Determine the (x, y) coordinate at the center of the cell enclosing the given text.  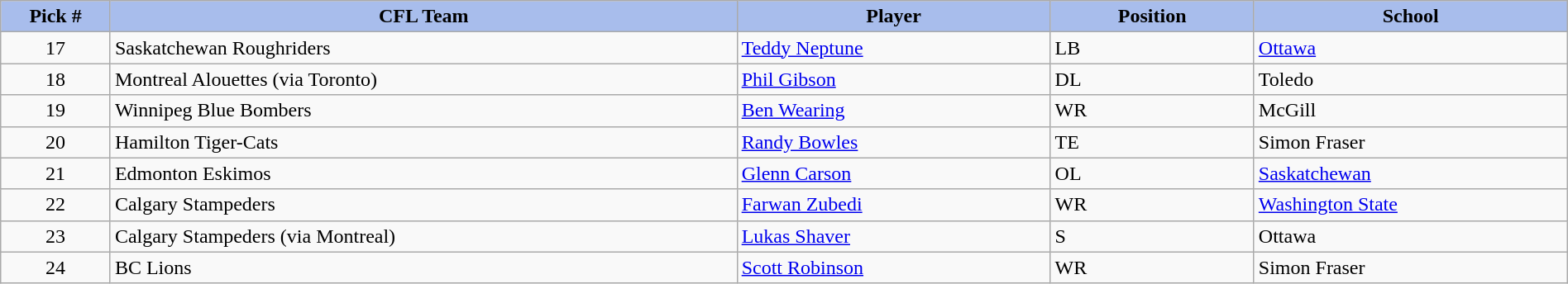
School (1411, 17)
Glenn Carson (893, 173)
18 (56, 79)
19 (56, 111)
Pick # (56, 17)
TE (1152, 142)
Hamilton Tiger-Cats (423, 142)
Saskatchewan (1411, 173)
OL (1152, 173)
Lukas Shaver (893, 236)
CFL Team (423, 17)
McGill (1411, 111)
Farwan Zubedi (893, 205)
Winnipeg Blue Bombers (423, 111)
Position (1152, 17)
Toledo (1411, 79)
Edmonton Eskimos (423, 173)
Phil Gibson (893, 79)
Calgary Stampeders (via Montreal) (423, 236)
Player (893, 17)
BC Lions (423, 267)
DL (1152, 79)
22 (56, 205)
Calgary Stampeders (423, 205)
Ben Wearing (893, 111)
21 (56, 173)
Randy Bowles (893, 142)
Scott Robinson (893, 267)
20 (56, 142)
17 (56, 48)
Teddy Neptune (893, 48)
Montreal Alouettes (via Toronto) (423, 79)
24 (56, 267)
S (1152, 236)
LB (1152, 48)
Saskatchewan Roughriders (423, 48)
23 (56, 236)
Washington State (1411, 205)
